Detect which cell encompasses the target text, then output its (X, Y) center coordinate. 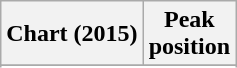
Peak position (189, 34)
Chart (2015) (72, 34)
